Search for the cell housing the specified text and yield its (x, y) center coordinate. 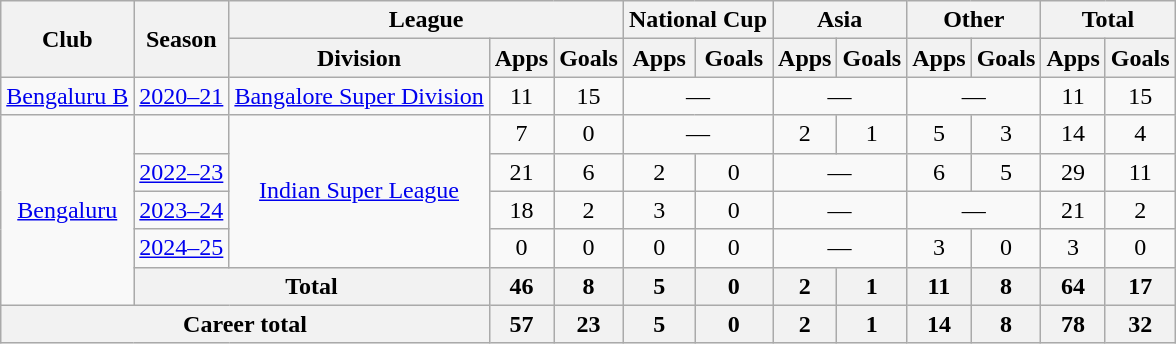
78 (1073, 324)
4 (1140, 134)
Bengaluru (68, 210)
Season (182, 39)
2024–25 (182, 248)
League (426, 20)
Indian Super League (359, 191)
Bengaluru B (68, 96)
32 (1140, 324)
National Cup (698, 20)
2023–24 (182, 210)
Asia (840, 20)
7 (521, 134)
Other (974, 20)
17 (1140, 286)
Bangalore Super Division (359, 96)
64 (1073, 286)
29 (1073, 172)
23 (589, 324)
18 (521, 210)
Division (359, 58)
Career total (245, 324)
57 (521, 324)
2020–21 (182, 96)
46 (521, 286)
2022–23 (182, 172)
Club (68, 39)
